Search for the cell housing the specified text and yield its [X, Y] center coordinate. 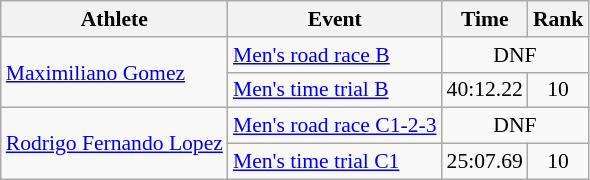
40:12.22 [485, 90]
Athlete [114, 19]
Maximiliano Gomez [114, 72]
Men's road race C1-2-3 [335, 126]
Rank [558, 19]
Men's road race B [335, 55]
25:07.69 [485, 162]
Time [485, 19]
Men's time trial B [335, 90]
Men's time trial C1 [335, 162]
Event [335, 19]
Rodrigo Fernando Lopez [114, 144]
